Extract the (X, Y) coordinate from the center of the cell holding the provided text.  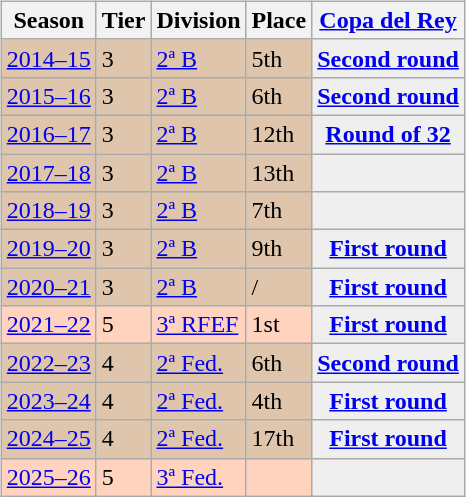
2019–20 (48, 249)
/ (279, 287)
2025–26 (48, 477)
3ª RFEF (198, 325)
4th (279, 401)
2022–23 (48, 363)
Tier (124, 20)
2017–18 (48, 173)
Season (48, 20)
13th (279, 173)
1st (279, 325)
2015–16 (48, 96)
9th (279, 249)
3ª Fed. (198, 477)
Place (279, 20)
12th (279, 134)
2018–19 (48, 211)
Copa del Rey (388, 20)
5th (279, 58)
2020–21 (48, 287)
2024–25 (48, 439)
Round of 32 (388, 134)
17th (279, 439)
2016–17 (48, 134)
2014–15 (48, 58)
2021–22 (48, 325)
7th (279, 211)
Division (198, 20)
2023–24 (48, 401)
